Pinpoint the cell where the given text exists, returning its (X, Y) midpoint coordinate. 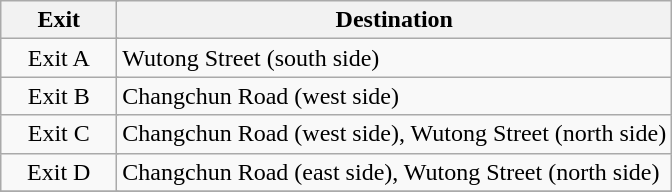
Exit A (59, 58)
Changchun Road (west side) (394, 96)
Exit B (59, 96)
Exit (59, 20)
Wutong Street (south side) (394, 58)
Changchun Road (west side), Wutong Street (north side) (394, 134)
Exit C (59, 134)
Exit D (59, 172)
Destination (394, 20)
Changchun Road (east side), Wutong Street (north side) (394, 172)
